Output the [X, Y] coordinate of the center of the cell containing the given text.  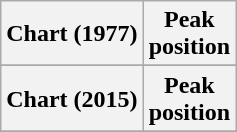
Chart (2015) [72, 98]
Chart (1977) [72, 34]
